Search for the cell housing the specified text and yield its [x, y] center coordinate. 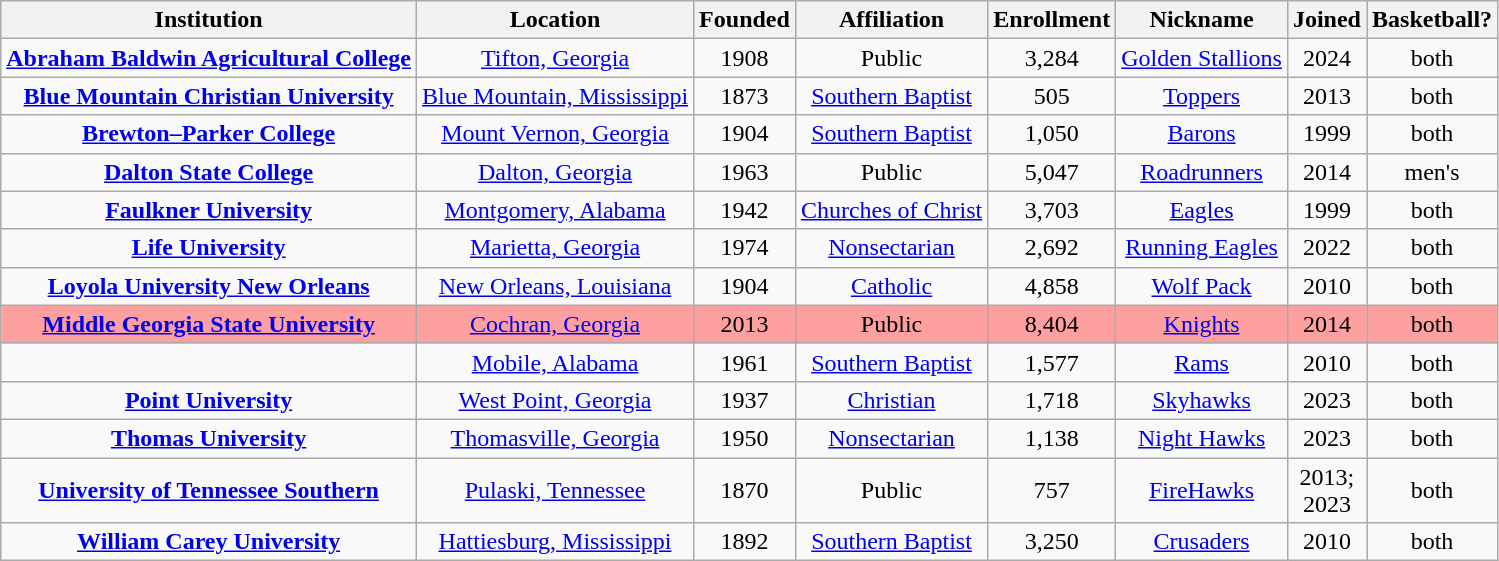
Crusaders [1202, 542]
Montgomery, Alabama [554, 210]
1,718 [1052, 400]
1942 [745, 210]
Faulkner University [209, 210]
2,692 [1052, 248]
Basketball? [1432, 20]
University of Tennessee Southern [209, 490]
Nickname [1202, 20]
Thomas University [209, 438]
Barons [1202, 134]
2013;2023 [1326, 490]
5,047 [1052, 172]
West Point, Georgia [554, 400]
3,250 [1052, 542]
William Carey University [209, 542]
Running Eagles [1202, 248]
Marietta, Georgia [554, 248]
Institution [209, 20]
Location [554, 20]
1974 [745, 248]
Blue Mountain, Mississippi [554, 96]
1870 [745, 490]
Knights [1202, 324]
Thomasville, Georgia [554, 438]
1908 [745, 58]
Wolf Pack [1202, 286]
Catholic [891, 286]
Point University [209, 400]
757 [1052, 490]
1,138 [1052, 438]
Golden Stallions [1202, 58]
Abraham Baldwin Agricultural College [209, 58]
New Orleans, Louisiana [554, 286]
1,050 [1052, 134]
Rams [1202, 362]
Mobile, Alabama [554, 362]
1950 [745, 438]
Hattiesburg, Mississippi [554, 542]
1,577 [1052, 362]
Dalton, Georgia [554, 172]
4,858 [1052, 286]
Blue Mountain Christian University [209, 96]
1892 [745, 542]
3,703 [1052, 210]
Joined [1326, 20]
Eagles [1202, 210]
2022 [1326, 248]
2024 [1326, 58]
Pulaski, Tennessee [554, 490]
Night Hawks [1202, 438]
Dalton State College [209, 172]
Founded [745, 20]
Churches of Christ [891, 210]
Enrollment [1052, 20]
FireHawks [1202, 490]
Roadrunners [1202, 172]
1963 [745, 172]
Christian [891, 400]
1873 [745, 96]
1961 [745, 362]
505 [1052, 96]
Mount Vernon, Georgia [554, 134]
3,284 [1052, 58]
Loyola University New Orleans [209, 286]
Toppers [1202, 96]
Tifton, Georgia [554, 58]
Cochran, Georgia [554, 324]
Middle Georgia State University [209, 324]
men's [1432, 172]
Affiliation [891, 20]
1937 [745, 400]
Life University [209, 248]
Skyhawks [1202, 400]
8,404 [1052, 324]
Brewton–Parker College [209, 134]
